Search for the cell housing the specified text and yield its (x, y) center coordinate. 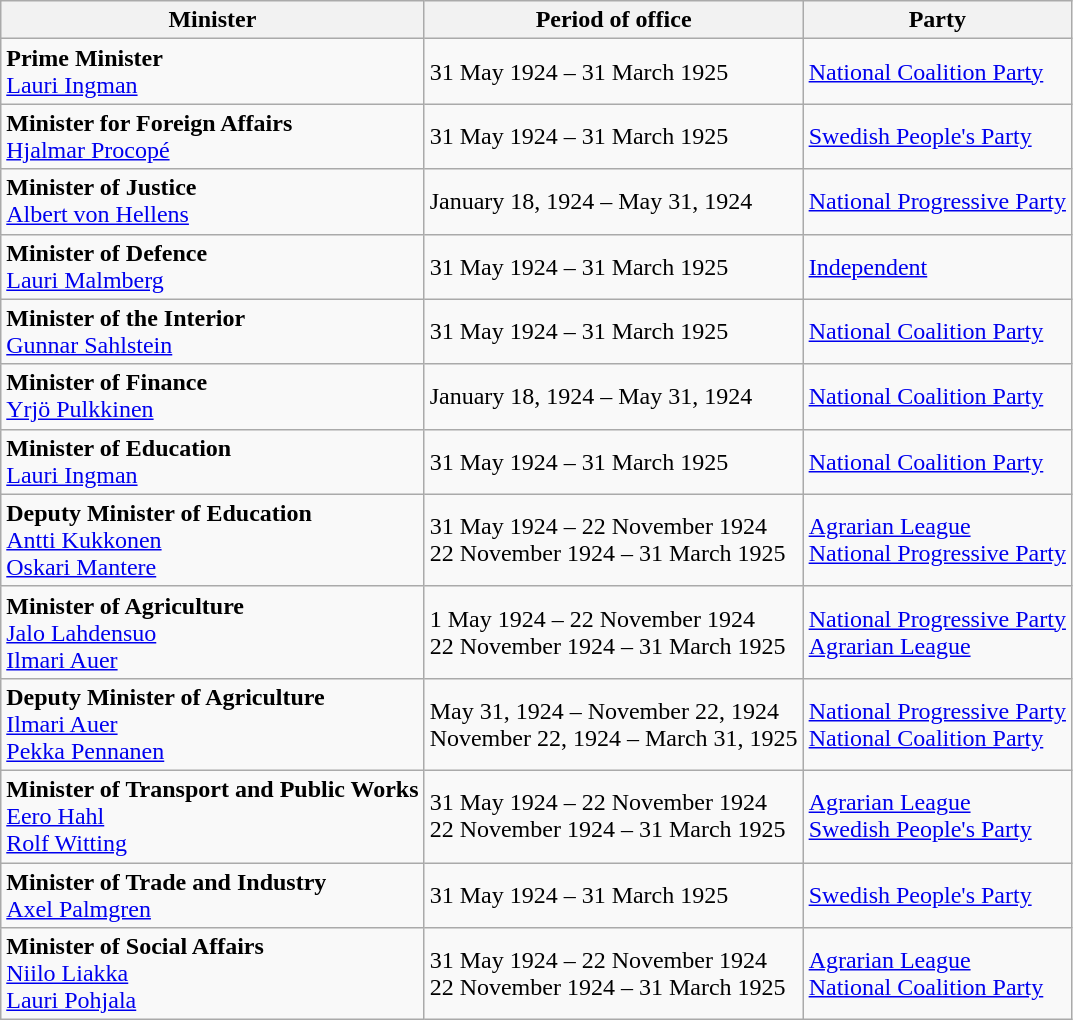
Minister for Foreign Affairs Hjalmar Procopé (212, 136)
Deputy Minister of EducationAntti KukkonenOskari Mantere (212, 540)
Period of office (614, 20)
National Progressive PartyNational Coalition Party (937, 724)
Agrarian LeagueNational Progressive Party (937, 540)
Minister of Social AffairsNiilo LiakkaLauri Pohjala (212, 974)
Minister of Trade and IndustryAxel Palmgren (212, 894)
Party (937, 20)
Agrarian LeagueSwedish People's Party (937, 816)
Minister of the InteriorGunnar Sahlstein (212, 332)
Minister of Transport and Public WorksEero HahlRolf Witting (212, 816)
National Progressive Party (937, 202)
Minister of FinanceYrjö Pulkkinen (212, 396)
May 31, 1924 – November 22, 1924November 22, 1924 – March 31, 1925 (614, 724)
Minister of DefenceLauri Malmberg (212, 266)
Agrarian LeagueNational Coalition Party (937, 974)
Minister of JusticeAlbert von Hellens (212, 202)
Prime MinisterLauri Ingman (212, 72)
Minister of EducationLauri Ingman (212, 462)
Minister (212, 20)
Minister of AgricultureJalo LahdensuoIlmari Auer (212, 632)
1 May 1924 – 22 November 192422 November 1924 – 31 March 1925 (614, 632)
Independent (937, 266)
Deputy Minister of AgricultureIlmari AuerPekka Pennanen (212, 724)
National Progressive PartyAgrarian League (937, 632)
